Return (x, y) of the center of cell containing provided text 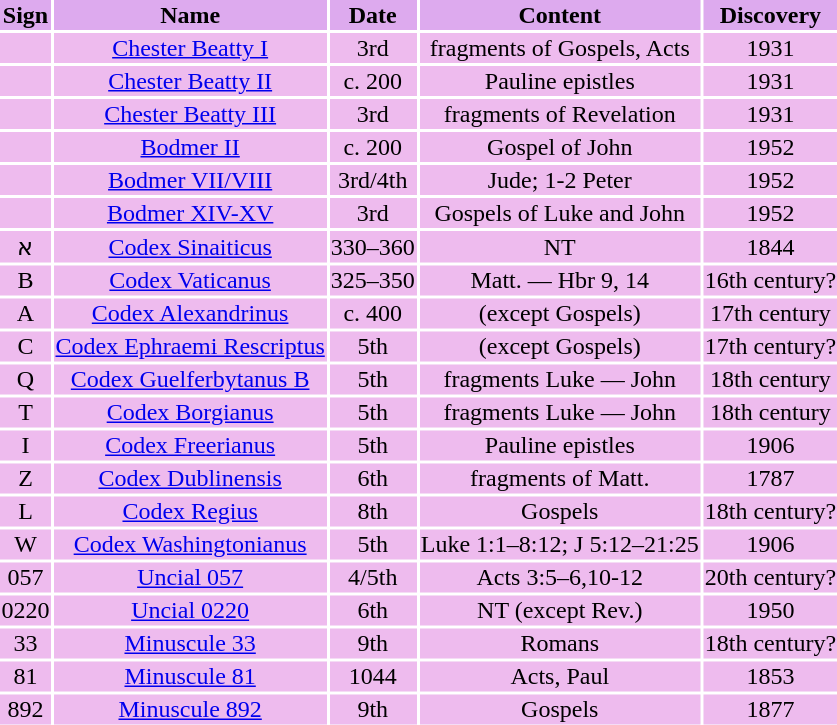
c. 400 (372, 313)
Codex Vaticanus (190, 281)
Chester Beatty III (190, 114)
Codex Regius (190, 511)
Discovery (770, 15)
Chester Beatty II (190, 81)
W (26, 545)
Bodmer VII/VIII (190, 180)
Chester Beatty I (190, 48)
א (26, 247)
Uncial 057 (190, 577)
Codex Borgianus (190, 413)
Name (190, 15)
Matt. — Hbr 9, 14 (560, 281)
NT (560, 247)
330–360 (372, 247)
16th century? (770, 281)
81 (26, 677)
Codex Freerianus (190, 445)
Z (26, 479)
fragments of Revelation (560, 114)
20th century? (770, 577)
NT (except Rev.) (560, 611)
Content (560, 15)
Jude; 1-2 Peter (560, 180)
1044 (372, 677)
33 (26, 643)
8th (372, 511)
T (26, 413)
Gospels of Luke and John (560, 213)
Codex Alexandrinus (190, 313)
Minuscule 33 (190, 643)
L (26, 511)
Uncial 0220 (190, 611)
Codex Sinaiticus (190, 247)
Codex Ephraemi Rescriptus (190, 347)
17th century? (770, 347)
Minuscule 892 (190, 709)
Bodmer XIV-XV (190, 213)
Date (372, 15)
Acts 3:5–6,10-12 (560, 577)
1877 (770, 709)
057 (26, 577)
Acts, Paul (560, 677)
fragments of Gospels, Acts (560, 48)
3rd/4th (372, 180)
Codex Guelferbytanus B (190, 379)
Bodmer II (190, 147)
Sign (26, 15)
1844 (770, 247)
Codex Dublinensis (190, 479)
1787 (770, 479)
B (26, 281)
1950 (770, 611)
Minuscule 81 (190, 677)
0220 (26, 611)
325–350 (372, 281)
Gospel of John (560, 147)
I (26, 445)
892 (26, 709)
fragments of Matt. (560, 479)
Romans (560, 643)
C (26, 347)
1853 (770, 677)
17th century (770, 313)
Codex Washingtonianus (190, 545)
4/5th (372, 577)
Luke 1:1–8:12; J 5:12–21:25 (560, 545)
A (26, 313)
Q (26, 379)
